Return (X, Y) of the center of cell containing provided text 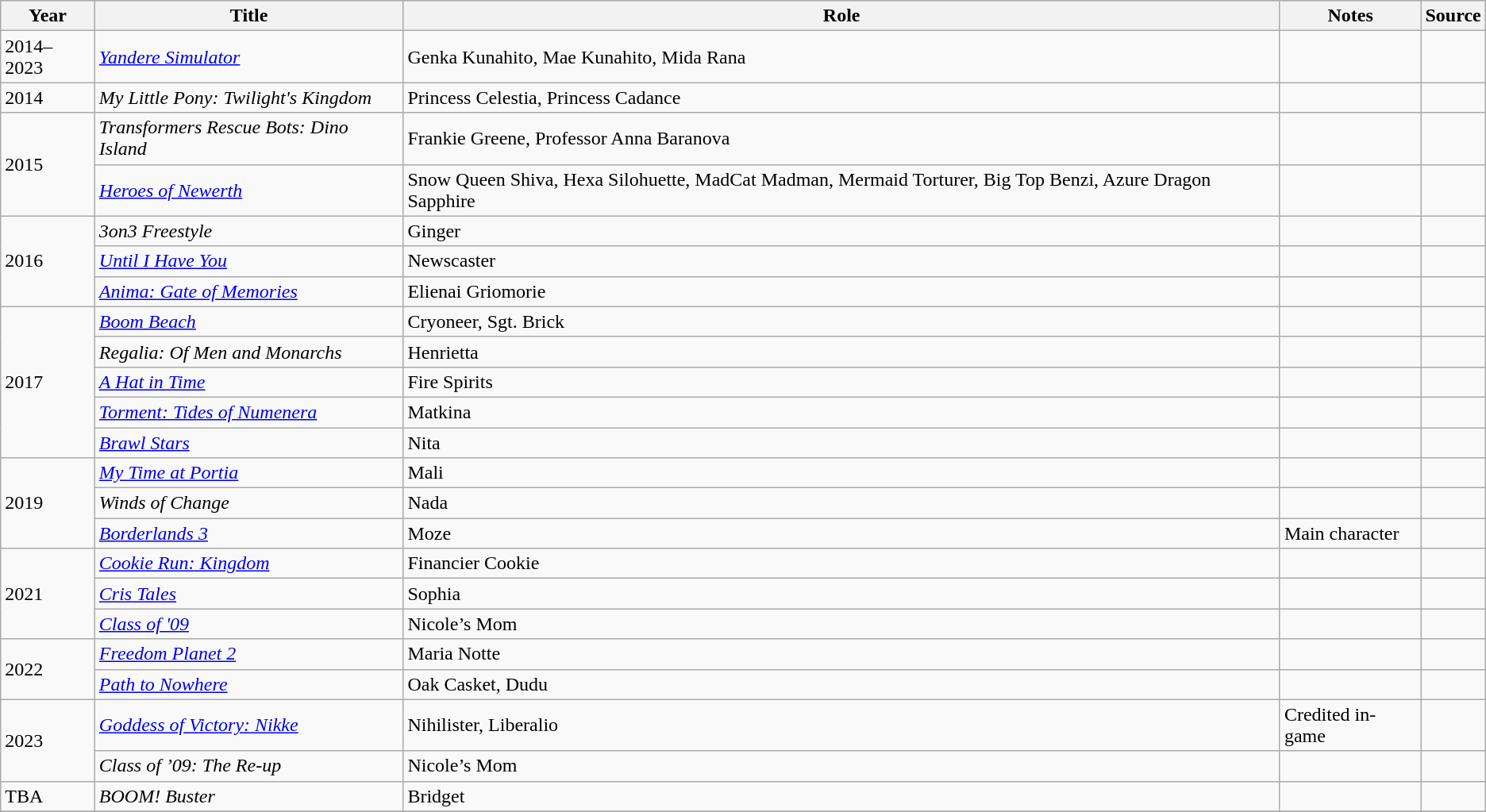
Role (841, 16)
Transformers Rescue Bots: Dino Island (249, 138)
Path to Nowhere (249, 684)
Princess Celestia, Princess Cadance (841, 98)
Heroes of Newerth (249, 190)
Class of ’09: The Re-up (249, 766)
Financier Cookie (841, 564)
2019 (48, 503)
Sophia (841, 594)
Credited in-game (1350, 725)
Henrietta (841, 352)
Genka Kunahito, Mae Kunahito, Mida Rana (841, 57)
Cris Tales (249, 594)
Torment: Tides of Numenera (249, 412)
Moze (841, 533)
Frankie Greene, Professor Anna Baranova (841, 138)
TBA (48, 796)
Matkina (841, 412)
Bridget (841, 796)
2015 (48, 164)
2021 (48, 594)
Snow Queen Shiva, Hexa Silohuette, MadCat Madman, Mermaid Torturer, Big Top Benzi, Azure Dragon Sapphire (841, 190)
Maria Notte (841, 654)
Nada (841, 503)
Title (249, 16)
Winds of Change (249, 503)
Anima: Gate of Memories (249, 291)
My Little Pony: Twilight's Kingdom (249, 98)
Boom Beach (249, 321)
Freedom Planet 2 (249, 654)
Nihilister, Liberalio (841, 725)
Ginger (841, 231)
Oak Casket, Dudu (841, 684)
2017 (48, 382)
Goddess of Victory: Nikke (249, 725)
Nita (841, 442)
Regalia: Of Men and Monarchs (249, 352)
Borderlands 3 (249, 533)
Notes (1350, 16)
Cryoneer, Sgt. Brick (841, 321)
2016 (48, 261)
Until I Have You (249, 261)
Newscaster (841, 261)
Brawl Stars (249, 442)
2014–2023 (48, 57)
2023 (48, 740)
Mali (841, 473)
Fire Spirits (841, 382)
Main character (1350, 533)
3on3 Freestyle (249, 231)
Class of '09 (249, 624)
BOOM! Buster (249, 796)
Elienai Griomorie (841, 291)
Cookie Run: Kingdom (249, 564)
Year (48, 16)
A Hat in Time (249, 382)
My Time at Portia (249, 473)
2022 (48, 669)
Yandere Simulator (249, 57)
2014 (48, 98)
Source (1453, 16)
